Extract the [X, Y] coordinate from the center of the cell holding the provided text.  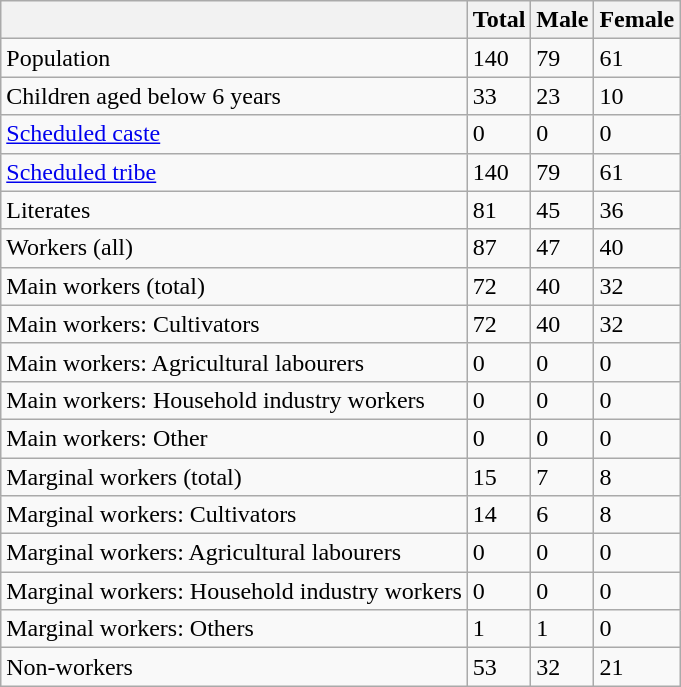
Marginal workers (total) [234, 477]
7 [562, 477]
Main workers: Other [234, 438]
Marginal workers: Others [234, 629]
Marginal workers: Cultivators [234, 515]
Scheduled tribe [234, 172]
Non-workers [234, 667]
Children aged below 6 years [234, 96]
33 [499, 96]
87 [499, 248]
Main workers: Household industry workers [234, 400]
Scheduled caste [234, 134]
36 [637, 210]
Main workers: Agricultural labourers [234, 362]
Literates [234, 210]
Male [562, 20]
Main workers (total) [234, 286]
81 [499, 210]
Population [234, 58]
10 [637, 96]
Total [499, 20]
Marginal workers: Household industry workers [234, 591]
6 [562, 515]
14 [499, 515]
Main workers: Cultivators [234, 324]
47 [562, 248]
Marginal workers: Agricultural labourers [234, 553]
21 [637, 667]
Female [637, 20]
23 [562, 96]
53 [499, 667]
Workers (all) [234, 248]
15 [499, 477]
45 [562, 210]
